Extract the (x, y) coordinate from the center of the cell holding the provided text.  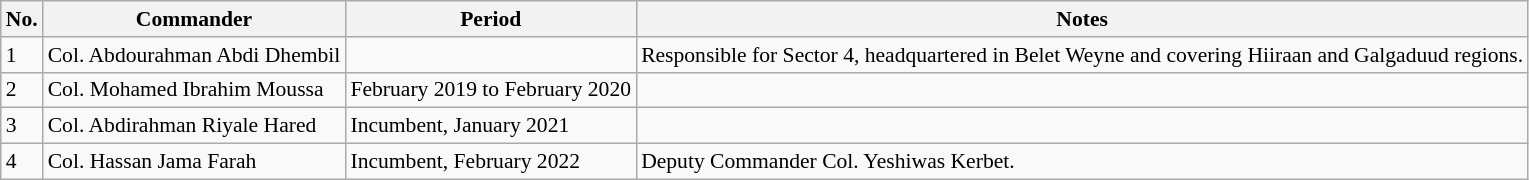
2 (22, 90)
Col. Abdourahman Abdi Dhembil (194, 55)
Col. Mohamed Ibrahim Moussa (194, 90)
Col. Abdirahman Riyale Hared (194, 126)
Col. Hassan Jama Farah (194, 162)
4 (22, 162)
February 2019 to February 2020 (490, 90)
Responsible for Sector 4, headquartered in Belet Weyne and covering Hiiraan and Galgaduud regions. (1082, 55)
Commander (194, 19)
No. (22, 19)
Incumbent, February 2022 (490, 162)
Period (490, 19)
Notes (1082, 19)
Incumbent, January 2021 (490, 126)
Deputy Commander Col. Yeshiwas Kerbet. (1082, 162)
1 (22, 55)
3 (22, 126)
